Extract the [X, Y] coordinate from the center of the cell holding the provided text.  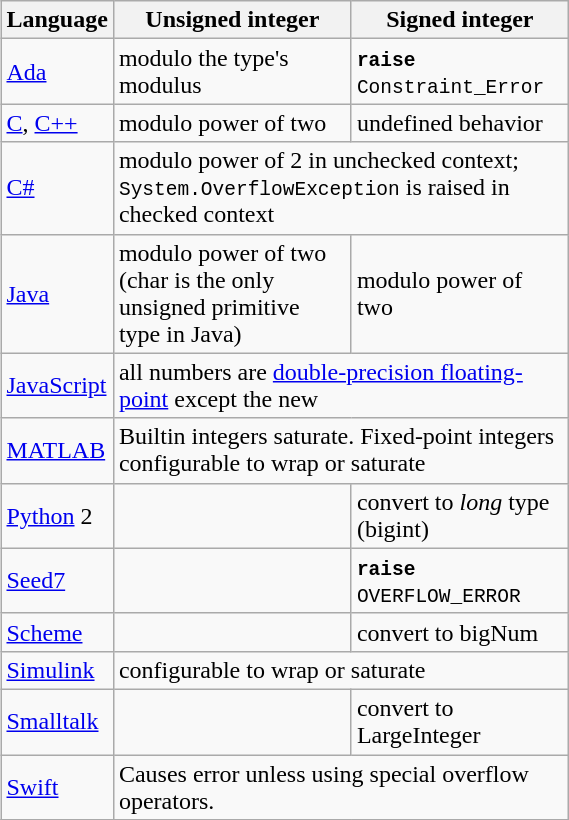
MATLAB [57, 450]
raise OVERFLOW_ERROR [460, 580]
modulo the type's modulus [232, 72]
C# [57, 188]
Smalltalk [57, 722]
Ada [57, 72]
Builtin integers saturate. Fixed-point integers configurable to wrap or saturate [340, 450]
modulo power of 2 in unchecked context; System.OverflowException is raised in checked context [340, 188]
modulo power of two (char is the only unsigned primitive type in Java) [232, 294]
raise Constraint_Error [460, 72]
undefined behavior [460, 123]
all numbers are double-precision floating-point except the new [340, 386]
Java [57, 294]
Unsigned integer [232, 20]
Causes error unless using special overflow operators. [340, 786]
Language [57, 20]
convert to bigNum [460, 632]
Signed integer [460, 20]
configurable to wrap or saturate [340, 670]
JavaScript [57, 386]
convert to LargeInteger [460, 722]
Python 2 [57, 516]
Seed7 [57, 580]
C, C++ [57, 123]
Scheme [57, 632]
Swift [57, 786]
convert to long type (bigint) [460, 516]
Simulink [57, 670]
